Return [X, Y] of the center of cell containing provided text 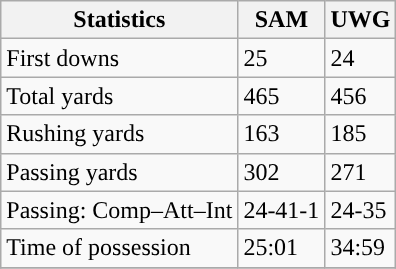
456 [360, 96]
Rushing yards [120, 134]
34:59 [360, 248]
163 [282, 134]
Time of possession [120, 248]
Passing yards [120, 172]
302 [282, 172]
185 [360, 134]
SAM [282, 20]
271 [360, 172]
465 [282, 96]
24 [360, 58]
UWG [360, 20]
24-41-1 [282, 210]
Total yards [120, 96]
25:01 [282, 248]
Statistics [120, 20]
24-35 [360, 210]
Passing: Comp–Att–Int [120, 210]
First downs [120, 58]
25 [282, 58]
